Locate the cell with the specified text and output its [x, y] center coordinate. 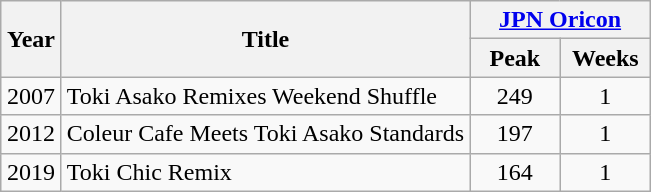
Weeks [606, 58]
Toki Asako Remixes Weekend Shuffle [265, 96]
Peak [516, 58]
JPN Oricon [560, 20]
Toki Chic Remix [265, 172]
Year [32, 39]
Coleur Cafe Meets Toki Asako Standards [265, 134]
2007 [32, 96]
Title [265, 39]
249 [516, 96]
2012 [32, 134]
164 [516, 172]
2019 [32, 172]
197 [516, 134]
